For the text-containing cell, return its midpoint in (x, y) coordinate format. 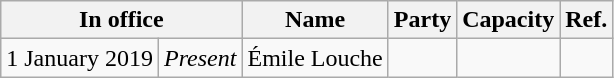
Ref. (586, 20)
Émile Louche (315, 58)
Name (315, 20)
Capacity (508, 20)
In office (122, 20)
1 January 2019 (80, 58)
Present (200, 58)
Party (422, 20)
